Capture the cell that displays the provided text and extract its [X, Y] central coordinate. 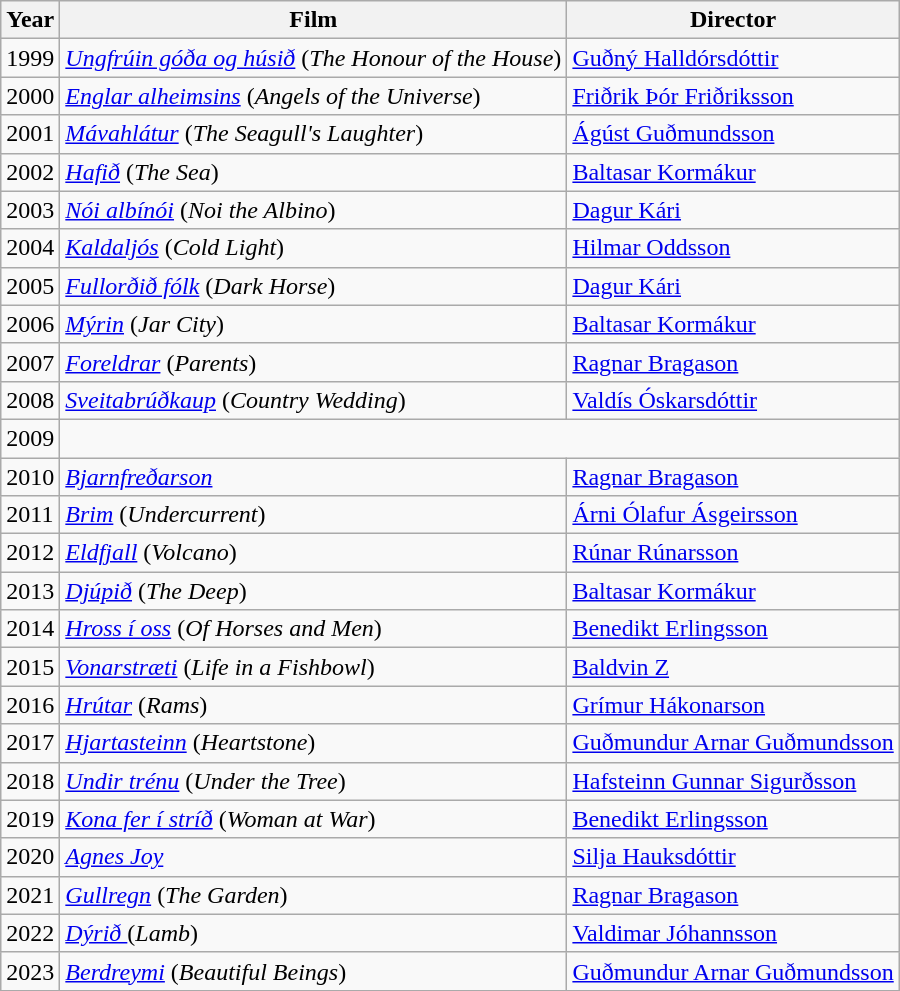
2001 [30, 134]
Ágúst Guðmundsson [733, 134]
Hafsteinn Gunnar Sigurðsson [733, 781]
2013 [30, 591]
Year [30, 20]
Sveitabrúðkaup (Country Wedding) [314, 400]
Kona fer í stríð (Woman at War) [314, 819]
2007 [30, 362]
Hilmar Oddsson [733, 248]
2019 [30, 819]
2003 [30, 210]
2023 [30, 971]
Dýrið (Lamb) [314, 933]
Foreldrar (Parents) [314, 362]
2016 [30, 705]
Eldfjall (Volcano) [314, 553]
2015 [30, 667]
2011 [30, 515]
2022 [30, 933]
Friðrik Þór Friðriksson [733, 96]
Nói albínói (Noi the Albino) [314, 210]
Bjarnfreðarson [314, 477]
Undir trénu (Under the Tree) [314, 781]
Hafið (The Sea) [314, 172]
Gullregn (The Garden) [314, 895]
2005 [30, 286]
2012 [30, 553]
Englar alheimsins (Angels of the Universe) [314, 96]
2004 [30, 248]
2006 [30, 324]
2014 [30, 629]
2020 [30, 857]
Director [733, 20]
Hjartasteinn (Heartstone) [314, 743]
2000 [30, 96]
Valdimar Jóhannsson [733, 933]
Baldvin Z [733, 667]
Kaldaljós (Cold Light) [314, 248]
2010 [30, 477]
2018 [30, 781]
Silja Hauksdóttir [733, 857]
2009 [30, 438]
Rúnar Rúnarsson [733, 553]
1999 [30, 58]
Mýrin (Jar City) [314, 324]
Djúpið (The Deep) [314, 591]
Grímur Hákonarson [733, 705]
Mávahlátur (The Seagull's Laughter) [314, 134]
Brim (Undercurrent) [314, 515]
Hross í oss (Of Horses and Men) [314, 629]
Árni Ólafur Ásgeirsson [733, 515]
Vonarstræti (Life in a Fishbowl) [314, 667]
2017 [30, 743]
2008 [30, 400]
Fullorðið fólk (Dark Horse) [314, 286]
Valdís Óskarsdóttir [733, 400]
2021 [30, 895]
2002 [30, 172]
Hrútar (Rams) [314, 705]
Ungfrúin góða og húsið (The Honour of the House) [314, 58]
Berdreymi (Beautiful Beings) [314, 971]
Guðný Halldórsdóttir [733, 58]
Agnes Joy [314, 857]
Film [314, 20]
